Determine the (X, Y) coordinate at the center of the cell enclosing the given text.  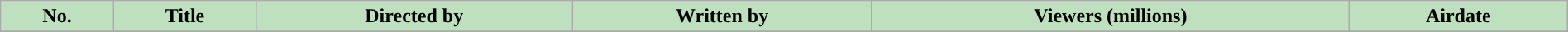
Written by (723, 16)
Airdate (1458, 16)
No. (57, 16)
Viewers (millions) (1110, 16)
Title (184, 16)
Directed by (414, 16)
